Extract the [x, y] coordinate from the center of the cell holding the provided text.  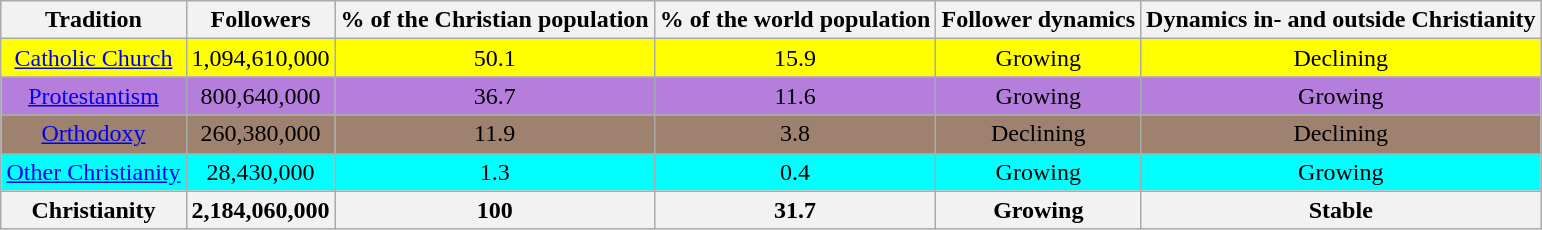
260,380,000 [260, 134]
3.8 [795, 134]
1,094,610,000 [260, 58]
31.7 [795, 210]
Orthodoxy [94, 134]
Tradition [94, 20]
Followers [260, 20]
1.3 [494, 172]
Other Christianity [94, 172]
Christianity [94, 210]
100 [494, 210]
15.9 [795, 58]
Catholic Church [94, 58]
% of the Christian population [494, 20]
0.4 [795, 172]
800,640,000 [260, 96]
11.9 [494, 134]
Dynamics in- and outside Christianity [1341, 20]
50.1 [494, 58]
11.6 [795, 96]
% of the world population [795, 20]
2,184,060,000 [260, 210]
Follower dynamics [1038, 20]
28,430,000 [260, 172]
36.7 [494, 96]
Protestantism [94, 96]
Stable [1341, 210]
